Identify which cell holds the provided text, then report its [X, Y] central coordinate. 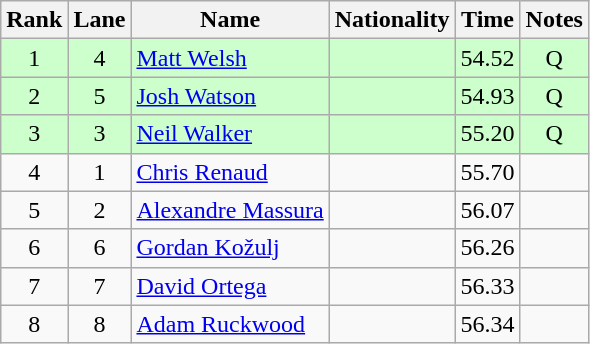
56.33 [488, 286]
Matt Welsh [230, 58]
54.93 [488, 96]
Notes [554, 20]
Chris Renaud [230, 172]
Alexandre Massura [230, 210]
Lane [100, 20]
Rank [34, 20]
Name [230, 20]
56.26 [488, 248]
55.20 [488, 134]
55.70 [488, 172]
56.07 [488, 210]
David Ortega [230, 286]
Nationality [392, 20]
54.52 [488, 58]
Neil Walker [230, 134]
Josh Watson [230, 96]
Adam Ruckwood [230, 324]
Time [488, 20]
56.34 [488, 324]
Gordan Kožulj [230, 248]
